Pinpoint the cell where the given text exists, returning its (x, y) midpoint coordinate. 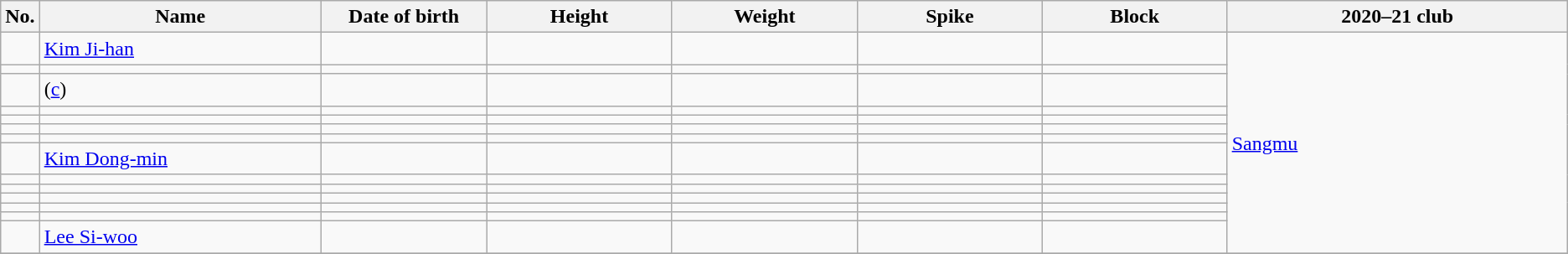
Name (180, 17)
No. (20, 17)
(c) (180, 90)
Sangmu (1397, 143)
Kim Dong-min (180, 158)
Block (1134, 17)
Date of birth (404, 17)
Spike (950, 17)
Weight (764, 17)
Kim Ji-han (180, 49)
Height (580, 17)
2020–21 club (1397, 17)
Lee Si-woo (180, 237)
